Capture the cell that displays the provided text and extract its [x, y] central coordinate. 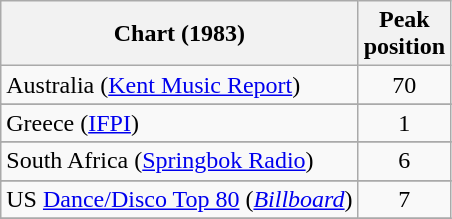
South Africa (Springbok Radio) [180, 161]
70 [404, 85]
7 [404, 199]
Australia (Kent Music Report) [180, 85]
6 [404, 161]
1 [404, 123]
Chart (1983) [180, 34]
Peakposition [404, 34]
US Dance/Disco Top 80 (Billboard) [180, 199]
Greece (IFPI) [180, 123]
